Capture the cell that displays the provided text and extract its (X, Y) central coordinate. 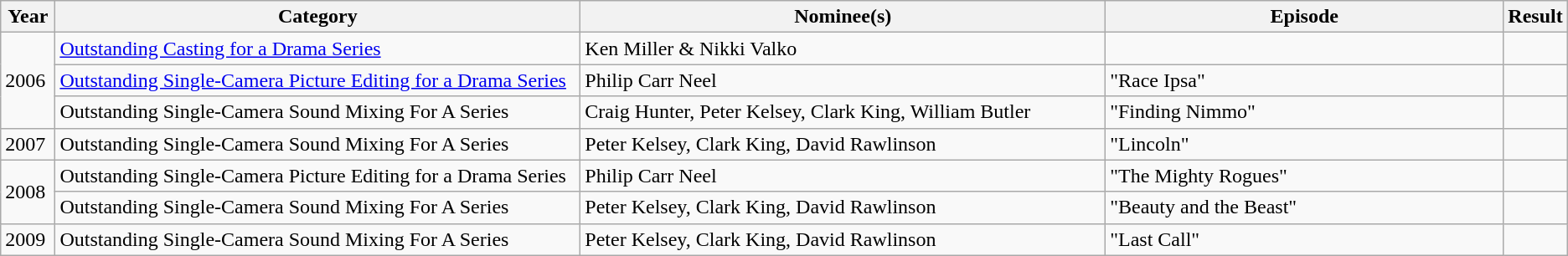
"Beauty and the Beast" (1305, 207)
Ken Miller & Nikki Valko (843, 49)
Episode (1305, 17)
2006 (28, 80)
Category (318, 17)
Nominee(s) (843, 17)
2007 (28, 144)
"Race Ipsa" (1305, 80)
2008 (28, 192)
"Last Call" (1305, 239)
Craig Hunter, Peter Kelsey, Clark King, William Butler (843, 112)
Outstanding Casting for a Drama Series (318, 49)
Result (1535, 17)
Year (28, 17)
"Finding Nimmo" (1305, 112)
2009 (28, 239)
"Lincoln" (1305, 144)
"The Mighty Rogues" (1305, 176)
